Find where the given text appears and provide that cell's center as (X, Y) coordinate. 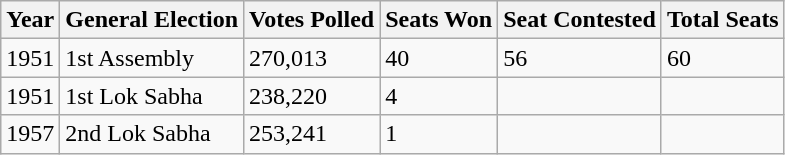
General Election (152, 20)
Year (30, 20)
Total Seats (722, 20)
40 (439, 58)
56 (580, 58)
Seat Contested (580, 20)
Seats Won (439, 20)
2nd Lok Sabha (152, 134)
270,013 (312, 58)
Votes Polled (312, 20)
1 (439, 134)
60 (722, 58)
238,220 (312, 96)
1st Assembly (152, 58)
1957 (30, 134)
1st Lok Sabha (152, 96)
4 (439, 96)
253,241 (312, 134)
